Return (X, Y) of the center of cell containing provided text 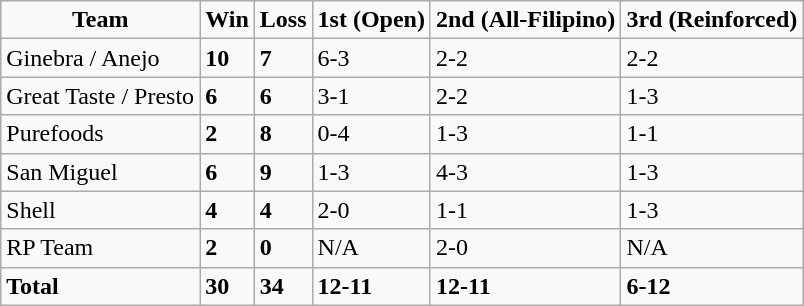
6-12 (712, 286)
3rd (Reinforced) (712, 20)
Shell (100, 210)
Purefoods (100, 134)
Total (100, 286)
30 (228, 286)
34 (283, 286)
Ginebra / Anejo (100, 58)
4-3 (525, 172)
Great Taste / Presto (100, 96)
Team (100, 20)
9 (283, 172)
RP Team (100, 248)
0-4 (371, 134)
8 (283, 134)
1st (Open) (371, 20)
7 (283, 58)
San Miguel (100, 172)
Loss (283, 20)
10 (228, 58)
Win (228, 20)
6-3 (371, 58)
3-1 (371, 96)
0 (283, 248)
2nd (All-Filipino) (525, 20)
